Find where the given text appears and provide that cell's center as (X, Y) coordinate. 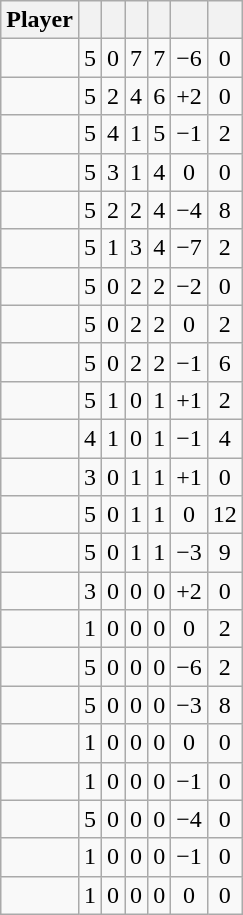
12 (224, 515)
Player (40, 20)
9 (224, 553)
−2 (190, 286)
−7 (190, 248)
